Search for the cell housing the specified text and yield its (x, y) center coordinate. 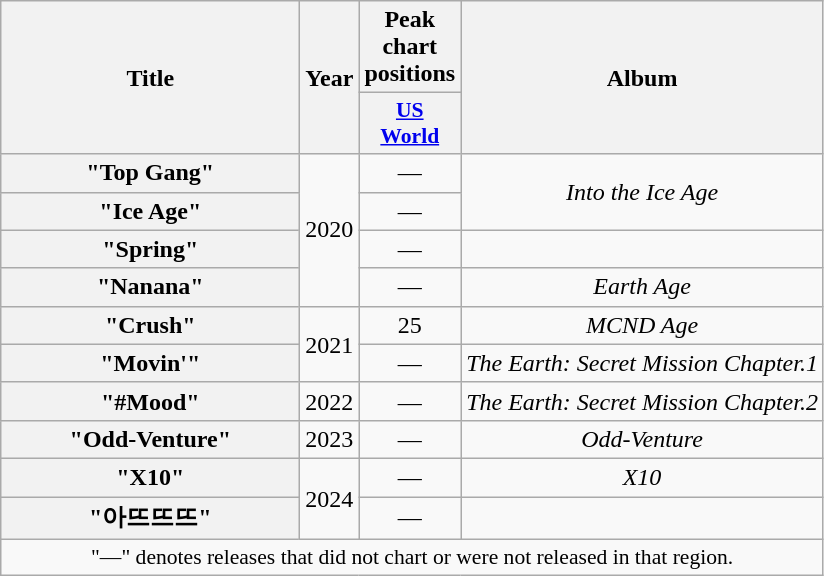
Into the Ice Age (642, 192)
25 (410, 325)
"Ice Age" (150, 211)
Earth Age (642, 287)
The Earth: Secret Mission Chapter.2 (642, 401)
MCND Age (642, 325)
"Nanana" (150, 287)
"X10" (150, 477)
The Earth: Secret Mission Chapter.1 (642, 363)
"아뜨뜨뜨" (150, 518)
Title (150, 78)
USWorld (410, 124)
"—" denotes releases that did not chart or were not released in that region. (412, 557)
"Top Gang" (150, 173)
"#Mood" (150, 401)
Year (330, 78)
"Movin'" (150, 363)
"Odd-Venture" (150, 439)
2020 (330, 230)
2024 (330, 498)
"Spring" (150, 249)
Album (642, 78)
Odd-Venture (642, 439)
2021 (330, 344)
"Crush" (150, 325)
2023 (330, 439)
X10 (642, 477)
Peak chart positions (410, 47)
2022 (330, 401)
